Determine the (X, Y) coordinate at the center of the cell enclosing the given text.  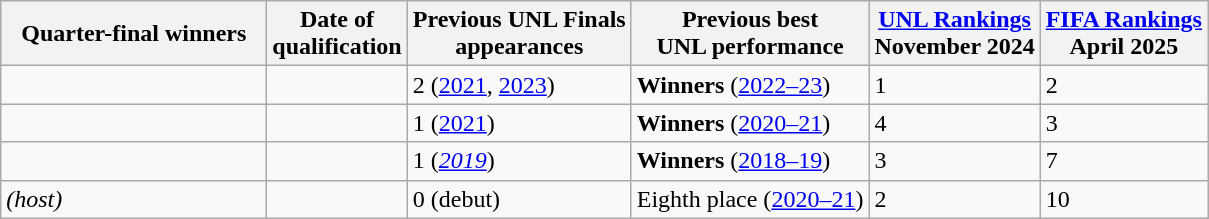
7 (1124, 161)
Quarter-final winners (134, 34)
1 (2021) (519, 123)
0 (debut) (519, 199)
Winners (2022–23) (750, 85)
Previous UNL Finalsappearances (519, 34)
4 (954, 123)
10 (1124, 199)
1 (954, 85)
Previous bestUNL performance (750, 34)
Winners (2020–21) (750, 123)
(host) (134, 199)
2 (2021, 2023) (519, 85)
UNL RankingsNovember 2024 (954, 34)
1 (2019) (519, 161)
FIFA RankingsApril 2025 (1124, 34)
Winners (2018–19) (750, 161)
Date ofqualification (337, 34)
Eighth place (2020–21) (750, 199)
